Pinpoint the cell where the given text exists, returning its [x, y] midpoint coordinate. 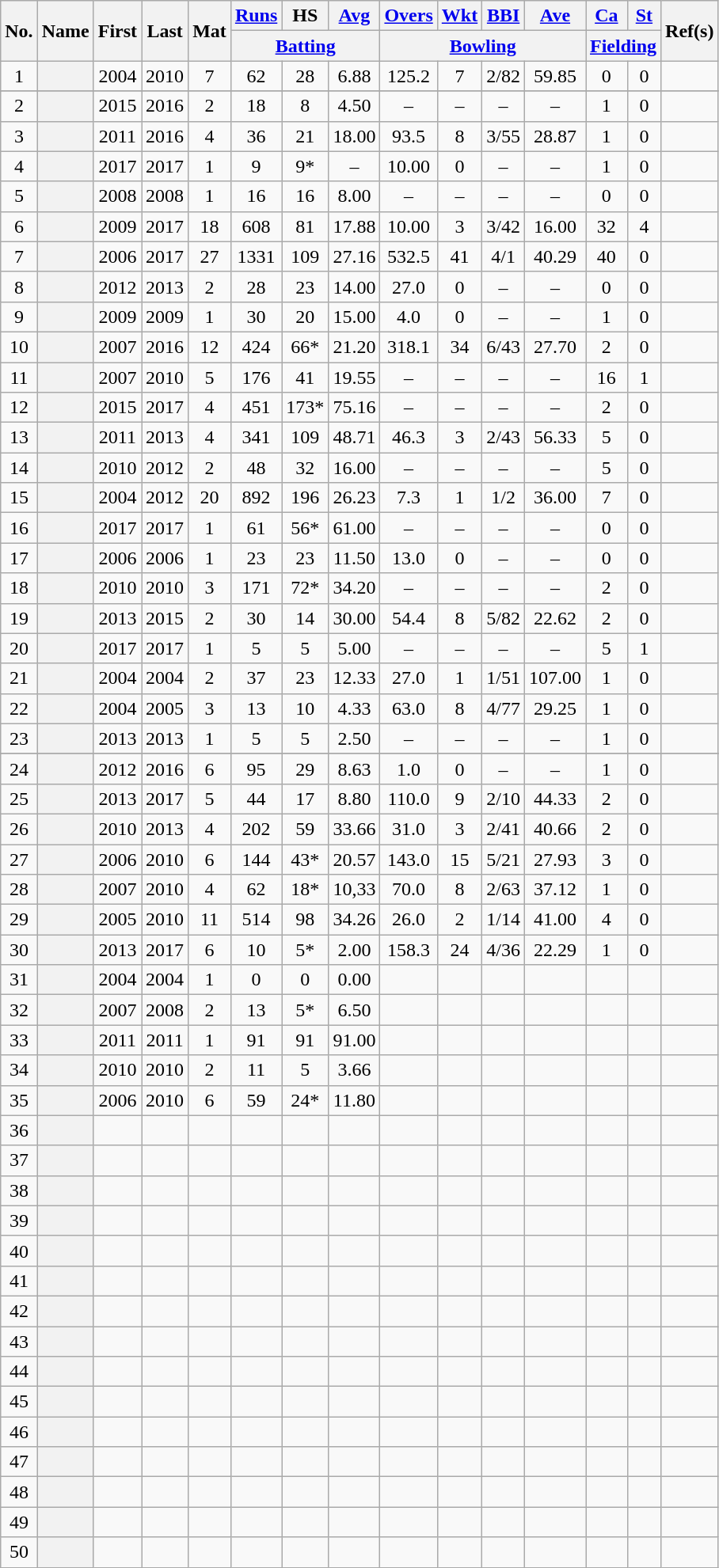
42 [19, 1311]
25 [19, 799]
143.0 [409, 859]
1331 [256, 256]
21.20 [355, 347]
35 [19, 1100]
171 [256, 588]
45 [19, 1402]
2/10 [504, 799]
2.50 [355, 738]
202 [256, 829]
2.00 [355, 950]
41.00 [554, 920]
Bowling [483, 46]
No. [19, 31]
Ca [607, 16]
6/43 [504, 347]
Ave [554, 16]
144 [256, 859]
47 [19, 1462]
424 [256, 347]
2/41 [504, 829]
22.29 [554, 950]
892 [256, 498]
31 [19, 980]
26.23 [355, 498]
39 [19, 1221]
33.66 [355, 829]
27.16 [355, 256]
Ref(s) [690, 31]
6.88 [355, 76]
341 [256, 438]
30.00 [355, 618]
7.3 [409, 498]
11.80 [355, 1100]
22 [19, 708]
1/14 [504, 920]
56* [306, 528]
3/55 [504, 136]
63.0 [409, 708]
29.25 [554, 708]
98 [306, 920]
48.71 [355, 438]
Batting [306, 46]
Avg [355, 16]
59.85 [554, 76]
4/77 [504, 708]
9* [306, 166]
12.33 [355, 678]
70.0 [409, 890]
95 [256, 769]
19.55 [355, 378]
13.0 [409, 558]
20.57 [355, 859]
1/51 [504, 678]
40.66 [554, 829]
196 [306, 498]
28.87 [554, 136]
22.62 [554, 618]
4.0 [409, 317]
38 [19, 1190]
93.5 [409, 136]
158.3 [409, 950]
34.26 [355, 920]
75.16 [355, 408]
608 [256, 226]
2/82 [504, 76]
3/42 [504, 226]
33 [19, 1040]
6.50 [355, 1010]
18* [306, 890]
Name [65, 31]
14.00 [355, 287]
27.70 [554, 347]
44.33 [554, 799]
72* [306, 588]
4/1 [504, 256]
1.0 [409, 769]
8.80 [355, 799]
81 [306, 226]
24* [306, 1100]
17.88 [355, 226]
49 [19, 1522]
11.50 [355, 558]
110.0 [409, 799]
19 [19, 618]
451 [256, 408]
Runs [256, 16]
46.3 [409, 438]
107.00 [554, 678]
91.00 [355, 1040]
54.4 [409, 618]
HS [306, 16]
40.29 [554, 256]
8.63 [355, 769]
2/43 [504, 438]
2/63 [504, 890]
27.93 [554, 859]
26 [19, 829]
43 [19, 1342]
4.50 [355, 106]
56.33 [554, 438]
61 [256, 528]
18.00 [355, 136]
34.20 [355, 588]
Mat [210, 31]
Overs [409, 16]
First [117, 31]
3.66 [355, 1070]
50 [19, 1552]
10,33 [355, 890]
125.2 [409, 76]
176 [256, 378]
46 [19, 1432]
61.00 [355, 528]
318.1 [409, 347]
532.5 [409, 256]
St [644, 16]
1/2 [504, 498]
26.0 [409, 920]
173* [306, 408]
4/36 [504, 950]
Wkt [459, 16]
36.00 [554, 498]
5/82 [504, 618]
5/21 [504, 859]
4.33 [355, 708]
15.00 [355, 317]
66* [306, 347]
8.00 [355, 196]
5.00 [355, 648]
43* [306, 859]
Fielding [624, 46]
Last [165, 31]
BBI [504, 16]
514 [256, 920]
37.12 [554, 890]
0.00 [355, 980]
31.0 [409, 829]
